For the text-containing cell, return its midpoint in [x, y] coordinate format. 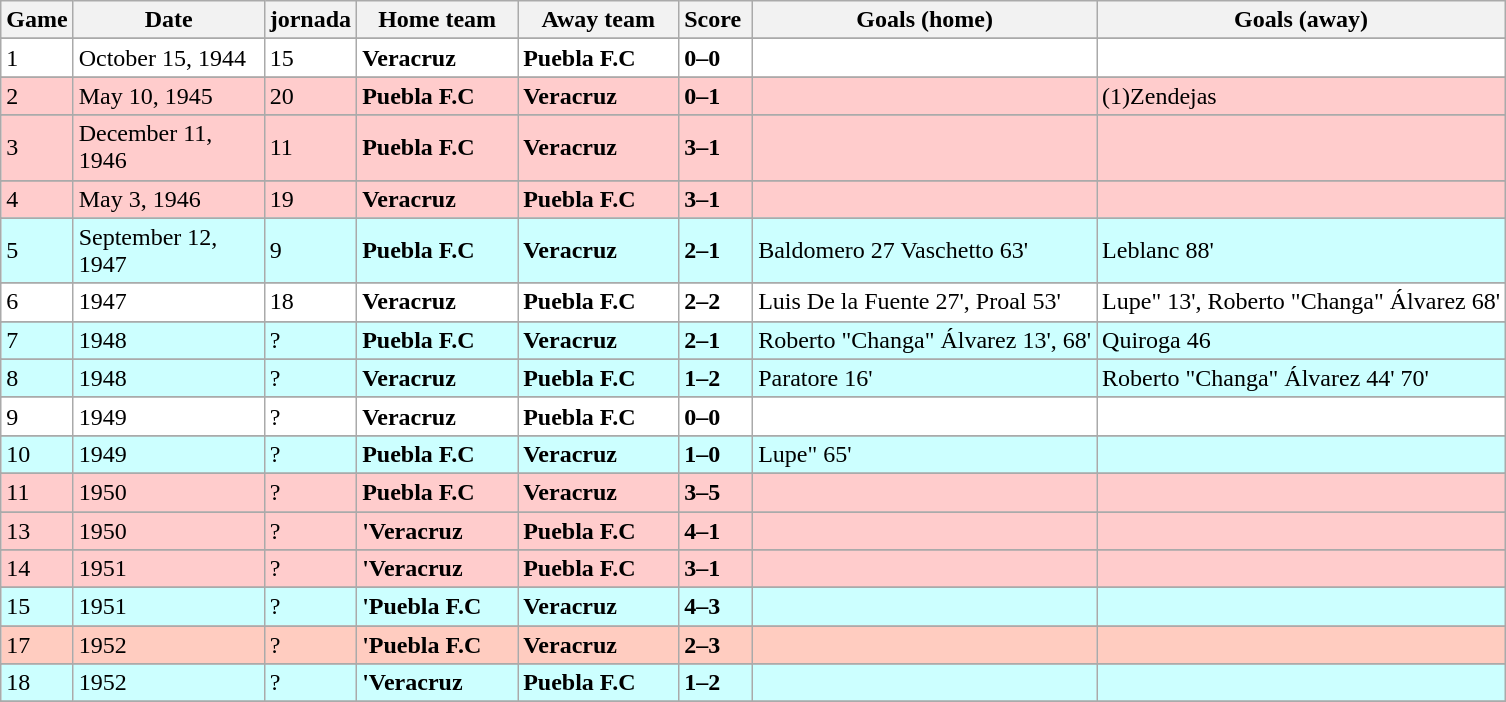
Game [37, 20]
Quiroga 46 [1302, 340]
Lupe" 65' [925, 454]
6 [37, 302]
Baldomero 27 Vaschetto 63' [925, 250]
jornada [310, 20]
7 [37, 340]
13 [37, 531]
Goals (away) [1302, 20]
Lupe" 13', Roberto "Changa" Álvarez 68' [1302, 302]
Leblanc 88' [1302, 250]
4–3 [716, 607]
September 12, 1947 [168, 250]
October 15, 1944 [168, 58]
14 [37, 569]
Roberto "Changa" Álvarez 13', 68' [925, 340]
2–2 [716, 302]
1947 [168, 302]
Luis De la Fuente 27', Proal 53' [925, 302]
1–0 [716, 454]
3–5 [716, 492]
(1)Zendejas [1302, 96]
May 3, 1946 [168, 199]
Roberto "Changa" Álvarez 44' 70' [1302, 378]
2 [37, 96]
2–3 [716, 645]
10 [37, 454]
Score [716, 20]
Away team [598, 20]
17 [37, 645]
Date [168, 20]
May 10, 1945 [168, 96]
19 [310, 199]
1 [37, 58]
Paratore 16' [925, 378]
4–1 [716, 531]
Home team [438, 20]
8 [37, 378]
3 [37, 148]
December 11, 1946 [168, 148]
20 [310, 96]
4 [37, 199]
5 [37, 250]
0–1 [716, 96]
Goals (home) [925, 20]
